Search for the cell housing the specified text and yield its (X, Y) center coordinate. 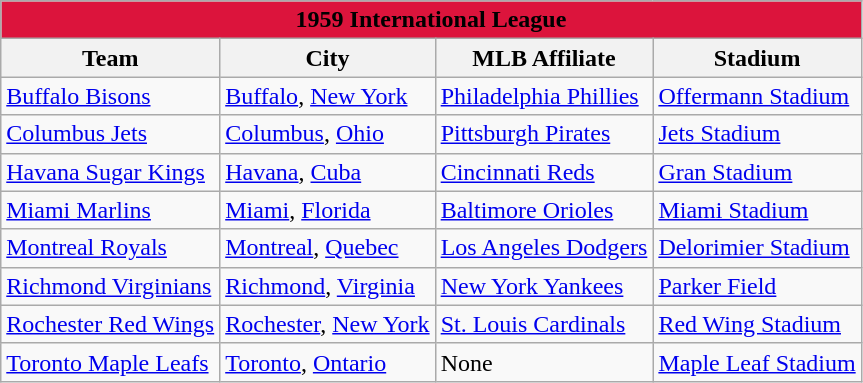
Richmond Virginians (110, 286)
Montreal Royals (110, 248)
None (544, 362)
Miami Stadium (757, 210)
Maple Leaf Stadium (757, 362)
Montreal, Quebec (328, 248)
Pittsburgh Pirates (544, 134)
Buffalo Bisons (110, 96)
Jets Stadium (757, 134)
Havana, Cuba (328, 172)
Delorimier Stadium (757, 248)
Miami, Florida (328, 210)
Columbus Jets (110, 134)
MLB Affiliate (544, 58)
Team (110, 58)
Rochester, New York (328, 324)
Philadelphia Phillies (544, 96)
Buffalo, New York (328, 96)
Parker Field (757, 286)
Los Angeles Dodgers (544, 248)
Havana Sugar Kings (110, 172)
Gran Stadium (757, 172)
Cincinnati Reds (544, 172)
1959 International League (431, 20)
Rochester Red Wings (110, 324)
Toronto, Ontario (328, 362)
Columbus, Ohio (328, 134)
City (328, 58)
Red Wing Stadium (757, 324)
New York Yankees (544, 286)
Offermann Stadium (757, 96)
St. Louis Cardinals (544, 324)
Miami Marlins (110, 210)
Stadium (757, 58)
Toronto Maple Leafs (110, 362)
Baltimore Orioles (544, 210)
Richmond, Virginia (328, 286)
